Return the (x, y) coordinate for the center point of the cell that contains the specified text.  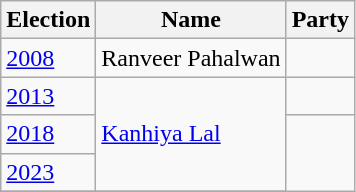
2008 (48, 58)
2018 (48, 134)
Party (320, 20)
2013 (48, 96)
Kanhiya Lal (191, 134)
Name (191, 20)
2023 (48, 172)
Election (48, 20)
Ranveer Pahalwan (191, 58)
